Output the (x, y) coordinate of the center of the cell containing the given text.  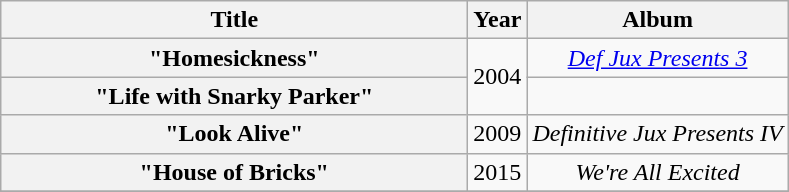
"Homesickness" (234, 58)
Album (658, 20)
"House of Bricks" (234, 172)
We're All Excited (658, 172)
Year (498, 20)
"Life with Snarky Parker" (234, 96)
"Look Alive" (234, 134)
Title (234, 20)
2004 (498, 77)
2015 (498, 172)
Def Jux Presents 3 (658, 58)
Definitive Jux Presents IV (658, 134)
2009 (498, 134)
